Capture the cell that displays the provided text and extract its (x, y) central coordinate. 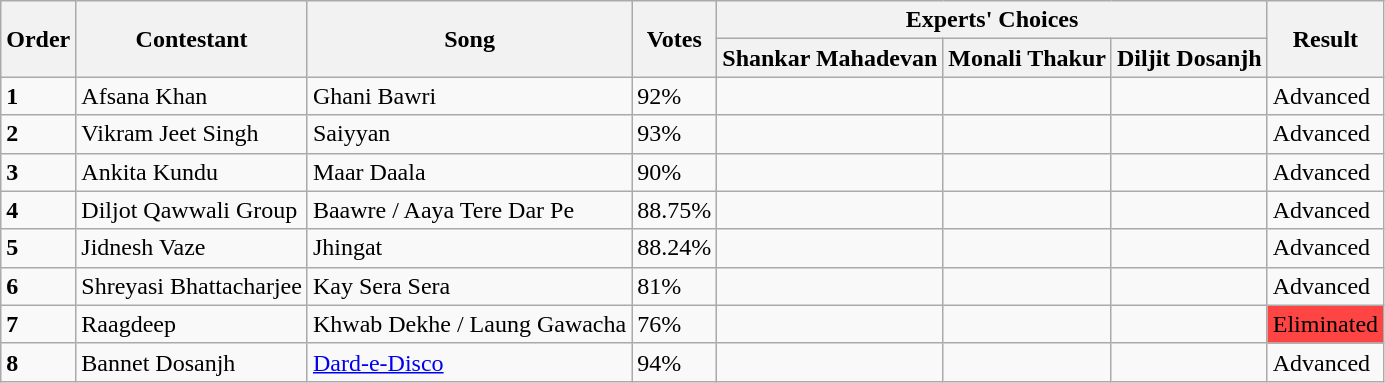
Jidnesh Vaze (192, 248)
Dard-e-Disco (469, 362)
93% (674, 134)
88.75% (674, 210)
76% (674, 324)
Shankar Mahadevan (830, 58)
Jhingat (469, 248)
Eliminated (1325, 324)
Order (38, 39)
Maar Daala (469, 172)
8 (38, 362)
Afsana Khan (192, 96)
94% (674, 362)
1 (38, 96)
Ankita Kundu (192, 172)
Bannet Dosanjh (192, 362)
Khwab Dekhe / Laung Gawacha (469, 324)
Kay Sera Sera (469, 286)
Result (1325, 39)
Monali Thakur (1028, 58)
Vikram Jeet Singh (192, 134)
Ghani Bawri (469, 96)
90% (674, 172)
Saiyyan (469, 134)
Votes (674, 39)
3 (38, 172)
4 (38, 210)
88.24% (674, 248)
Contestant (192, 39)
Diljot Qawwali Group (192, 210)
5 (38, 248)
7 (38, 324)
81% (674, 286)
Song (469, 39)
92% (674, 96)
Experts' Choices (992, 20)
Baawre / Aaya Tere Dar Pe (469, 210)
Diljit Dosanjh (1189, 58)
6 (38, 286)
Raagdeep (192, 324)
Shreyasi Bhattacharjee (192, 286)
2 (38, 134)
